Detect which cell encompasses the target text, then output its (X, Y) center coordinate. 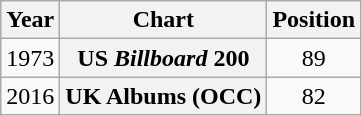
Chart (164, 20)
UK Albums (OCC) (164, 96)
89 (314, 58)
82 (314, 96)
Year (30, 20)
US Billboard 200 (164, 58)
1973 (30, 58)
2016 (30, 96)
Position (314, 20)
